Extract the (X, Y) coordinate from the center of the cell holding the provided text.  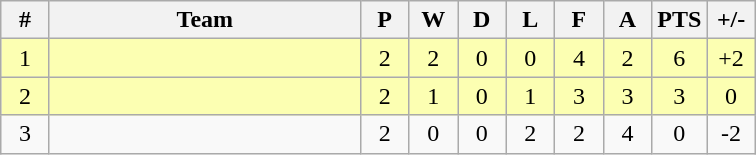
+2 (732, 58)
+/- (732, 20)
PTS (680, 20)
D (482, 20)
6 (680, 58)
W (434, 20)
-2 (732, 134)
Team (204, 20)
L (530, 20)
A (628, 20)
# (26, 20)
F (580, 20)
P (384, 20)
